Output the [x, y] coordinate of the center of the cell containing the given text.  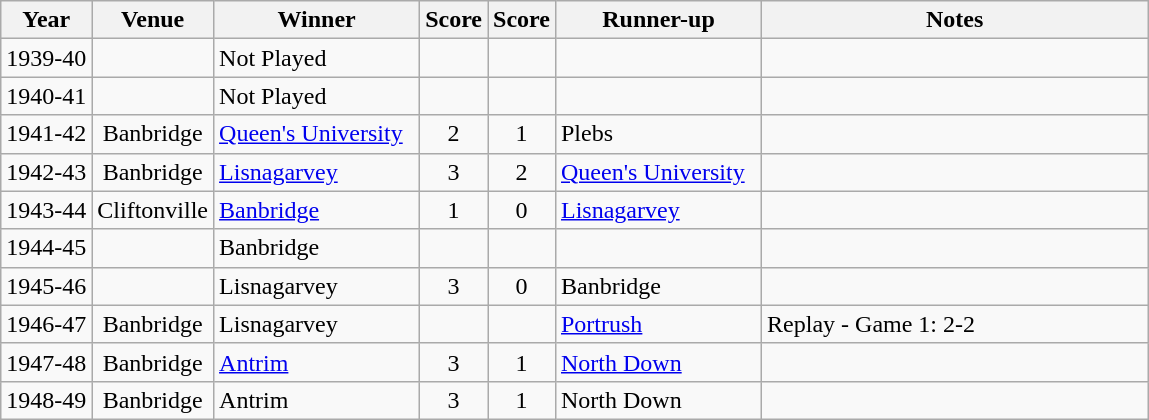
1943-44 [46, 210]
1941-42 [46, 134]
Venue [153, 20]
1948-49 [46, 400]
1939-40 [46, 58]
Cliftonville [153, 210]
1940-41 [46, 96]
Runner-up [658, 20]
Year [46, 20]
Portrush [658, 324]
Notes [955, 20]
1944-45 [46, 248]
Replay - Game 1: 2-2 [955, 324]
Plebs [658, 134]
1945-46 [46, 286]
1946-47 [46, 324]
1947-48 [46, 362]
Winner [317, 20]
1942-43 [46, 172]
